For the text-containing cell, return its midpoint in [x, y] coordinate format. 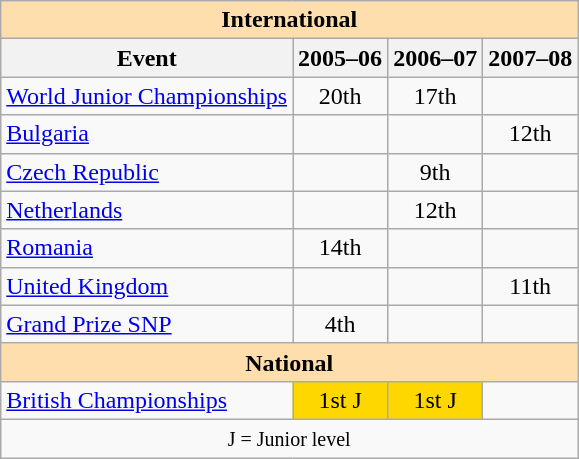
Czech Republic [147, 172]
11th [530, 286]
International [290, 20]
Grand Prize SNP [147, 324]
2007–08 [530, 58]
14th [340, 248]
United Kingdom [147, 286]
17th [436, 96]
4th [340, 324]
J = Junior level [290, 438]
Netherlands [147, 210]
2006–07 [436, 58]
National [290, 362]
20th [340, 96]
Bulgaria [147, 134]
British Championships [147, 400]
Romania [147, 248]
2005–06 [340, 58]
World Junior Championships [147, 96]
Event [147, 58]
9th [436, 172]
